Extract the (X, Y) coordinate from the center of the cell holding the provided text.  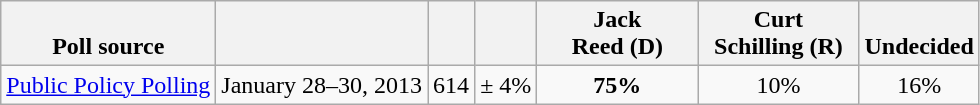
JackReed (D) (618, 34)
± 4% (506, 85)
10% (778, 85)
Undecided (919, 34)
Public Policy Polling (108, 85)
16% (919, 85)
January 28–30, 2013 (322, 85)
75% (618, 85)
CurtSchilling (R) (778, 34)
614 (452, 85)
Poll source (108, 34)
